Search for the cell housing the specified text and yield its [x, y] center coordinate. 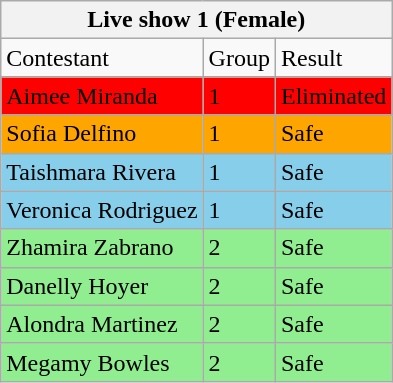
Aimee Miranda [102, 96]
Contestant [102, 58]
Veronica Rodriguez [102, 210]
Sofia Delfino [102, 134]
Result [333, 58]
Megamy Bowles [102, 362]
Live show 1 (Female) [196, 20]
Alondra Martinez [102, 324]
Danelly Hoyer [102, 286]
Group [239, 58]
Eliminated [333, 96]
Taishmara Rivera [102, 172]
Zhamira Zabrano [102, 248]
